Extract the (x, y) coordinate from the center of the cell holding the provided text.  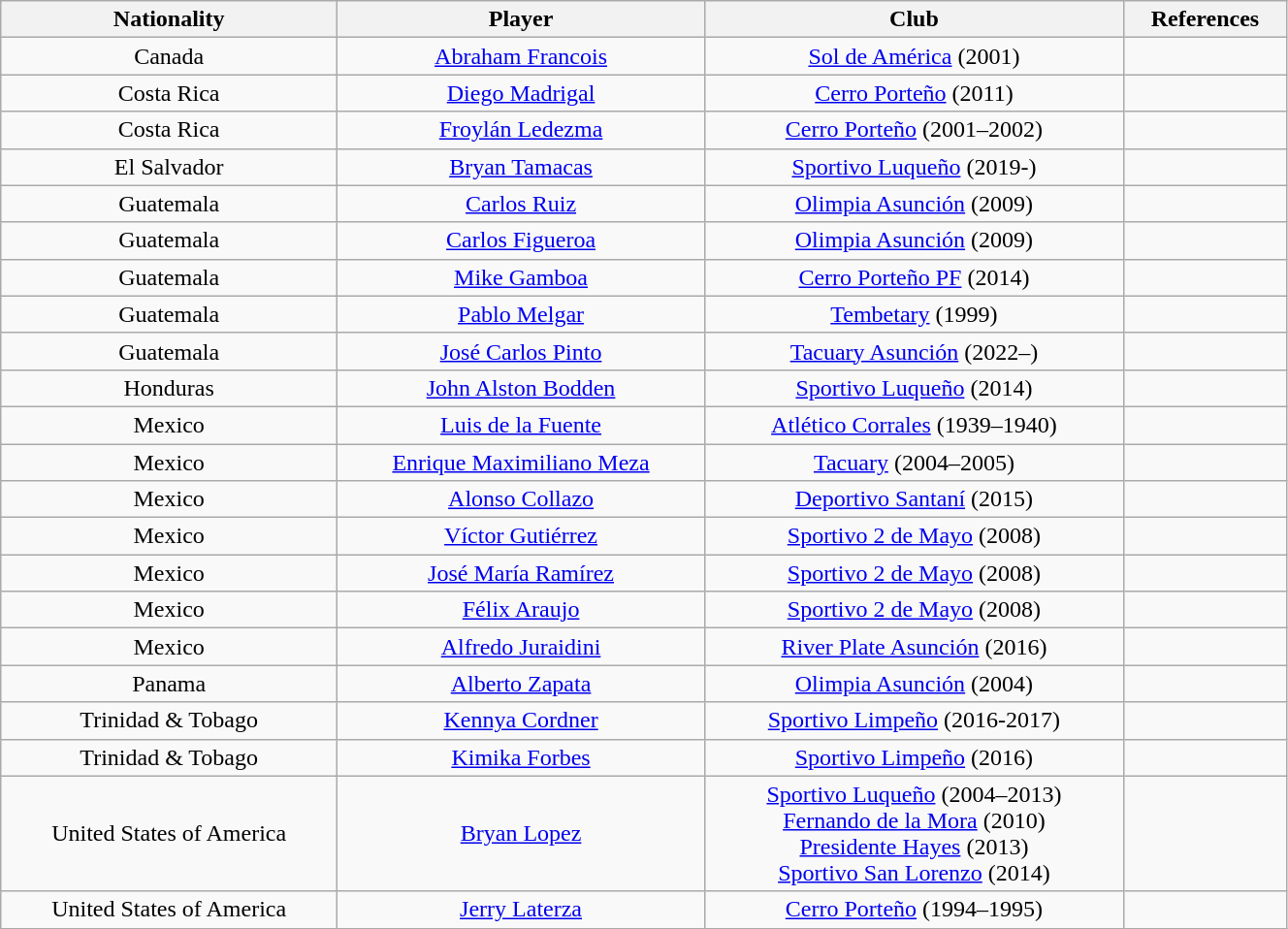
Sportivo Luqueño (2004–2013)Fernando de la Mora (2010)Presidente Hayes (2013)Sportivo San Lorenzo (2014) (914, 834)
Cerro Porteño (2001–2002) (914, 130)
Bryan Lopez (522, 834)
Tacuary Asunción (2022–) (914, 351)
Canada (169, 56)
Atlético Corrales (1939–1940) (914, 425)
Cerro Porteño (1994–1995) (914, 910)
Sportivo Limpeño (2016) (914, 757)
El Salvador (169, 167)
Carlos Ruiz (522, 204)
Víctor Gutiérrez (522, 536)
Sportivo Luqueño (2014) (914, 388)
Mike Gamboa (522, 277)
Cerro Porteño (2011) (914, 93)
Kennya Cordner (522, 721)
Sportivo Luqueño (2019-) (914, 167)
José María Ramírez (522, 573)
River Plate Asunción (2016) (914, 647)
Nationality (169, 19)
Luis de la Fuente (522, 425)
Carlos Figueroa (522, 240)
Félix Araujo (522, 610)
Panama (169, 684)
Deportivo Santaní (2015) (914, 499)
Sportivo Limpeño (2016-2017) (914, 721)
References (1205, 19)
Cerro Porteño PF (2014) (914, 277)
Jerry Laterza (522, 910)
Honduras (169, 388)
Tembetary (1999) (914, 314)
Abraham Francois (522, 56)
Olimpia Asunción (2004) (914, 684)
Bryan Tamacas (522, 167)
Alfredo Juraidini (522, 647)
John Alston Bodden (522, 388)
José Carlos Pinto (522, 351)
Diego Madrigal (522, 93)
Club (914, 19)
Tacuary (2004–2005) (914, 463)
Kimika Forbes (522, 757)
Player (522, 19)
Alberto Zapata (522, 684)
Alonso Collazo (522, 499)
Sol de América (2001) (914, 56)
Enrique Maximiliano Meza (522, 463)
Pablo Melgar (522, 314)
Froylán Ledezma (522, 130)
